Extract the (X, Y) coordinate from the center of the cell holding the provided text.  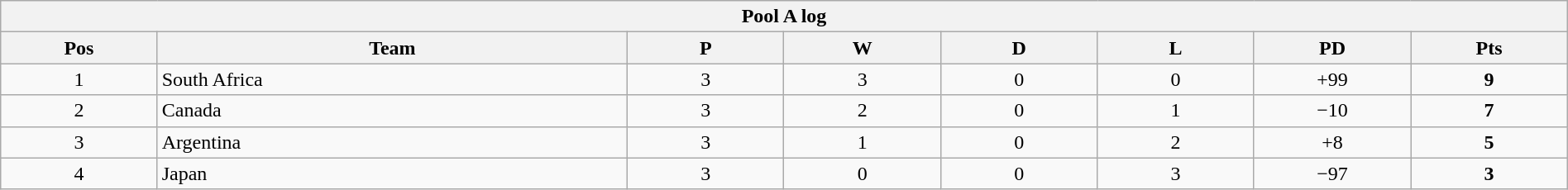
W (862, 48)
9 (1489, 79)
South Africa (392, 79)
7 (1489, 111)
Pts (1489, 48)
P (706, 48)
−10 (1331, 111)
−97 (1331, 173)
4 (79, 173)
Team (392, 48)
Japan (392, 173)
+99 (1331, 79)
Argentina (392, 142)
Pos (79, 48)
Canada (392, 111)
L (1176, 48)
D (1019, 48)
PD (1331, 48)
Pool A log (784, 17)
+8 (1331, 142)
5 (1489, 142)
